Provide the [x, y] coordinate of the cell's center where the given text is located.  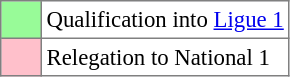
Relegation to National 1 [165, 57]
Qualification into Ligue 1 [165, 20]
